Search for the cell housing the specified text and yield its (X, Y) center coordinate. 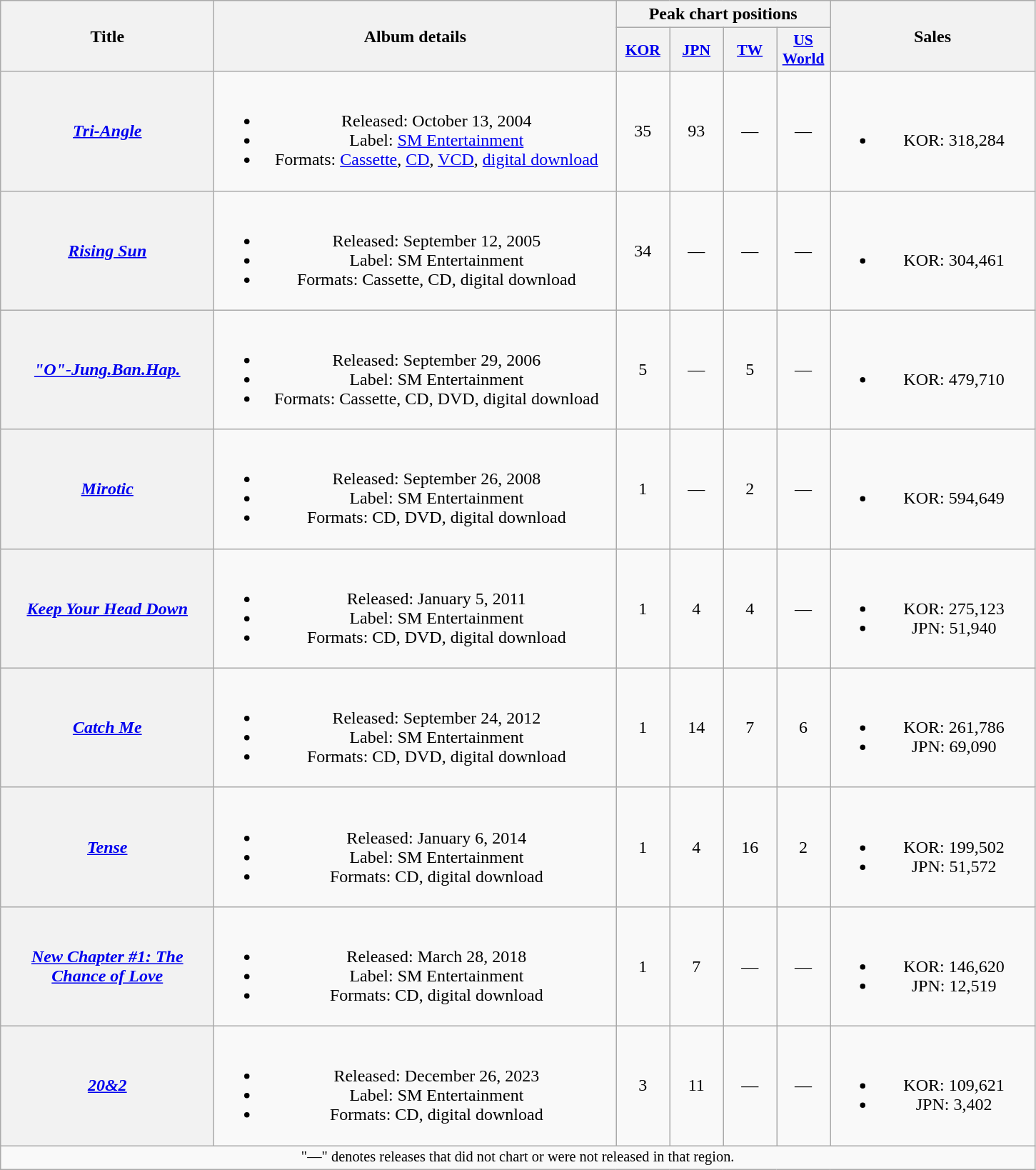
KOR: 594,649 (932, 489)
Released: March 28, 2018Label: SM EntertainmentFormats: CD, digital download (416, 966)
Rising Sun (107, 250)
Mirotic (107, 489)
16 (750, 847)
Title (107, 36)
20&2 (107, 1086)
34 (643, 250)
Released: September 12, 2005Label: SM EntertainmentFormats: Cassette, CD, digital download (416, 250)
KOR: 318,284 (932, 131)
Released: January 6, 2014Label: SM EntertainmentFormats: CD, digital download (416, 847)
6 (804, 727)
KOR: 146,620JPN: 12,519 (932, 966)
14 (697, 727)
KOR (643, 50)
Released: December 26, 2023Label: SM EntertainmentFormats: CD, digital download (416, 1086)
KOR: 275,123JPN: 51,940 (932, 609)
New Chapter #1: The Chance of Love (107, 966)
Album details (416, 36)
Released: January 5, 2011Label: SM EntertainmentFormats: CD, DVD, digital download (416, 609)
Tense (107, 847)
Released: September 24, 2012Label: SM EntertainmentFormats: CD, DVD, digital download (416, 727)
KOR: 304,461 (932, 250)
Keep Your Head Down (107, 609)
KOR: 479,710 (932, 370)
93 (697, 131)
3 (643, 1086)
Peak chart positions (723, 14)
35 (643, 131)
Tri-Angle (107, 131)
Released: September 26, 2008Label: SM EntertainmentFormats: CD, DVD, digital download (416, 489)
11 (697, 1086)
"—" denotes releases that did not chart or were not released in that region. (518, 1158)
KOR: 109,621JPN: 3,402 (932, 1086)
Catch Me (107, 727)
Released: October 13, 2004Label: SM EntertainmentFormats: Cassette, CD, VCD, digital download (416, 131)
Sales (932, 36)
TW (750, 50)
USWorld (804, 50)
KOR: 199,502JPN: 51,572 (932, 847)
Released: September 29, 2006Label: SM EntertainmentFormats: Cassette, CD, DVD, digital download (416, 370)
JPN (697, 50)
KOR: 261,786JPN: 69,090 (932, 727)
"O"-Jung.Ban.Hap. (107, 370)
